Determine the [X, Y] coordinate at the center of the cell enclosing the given text.  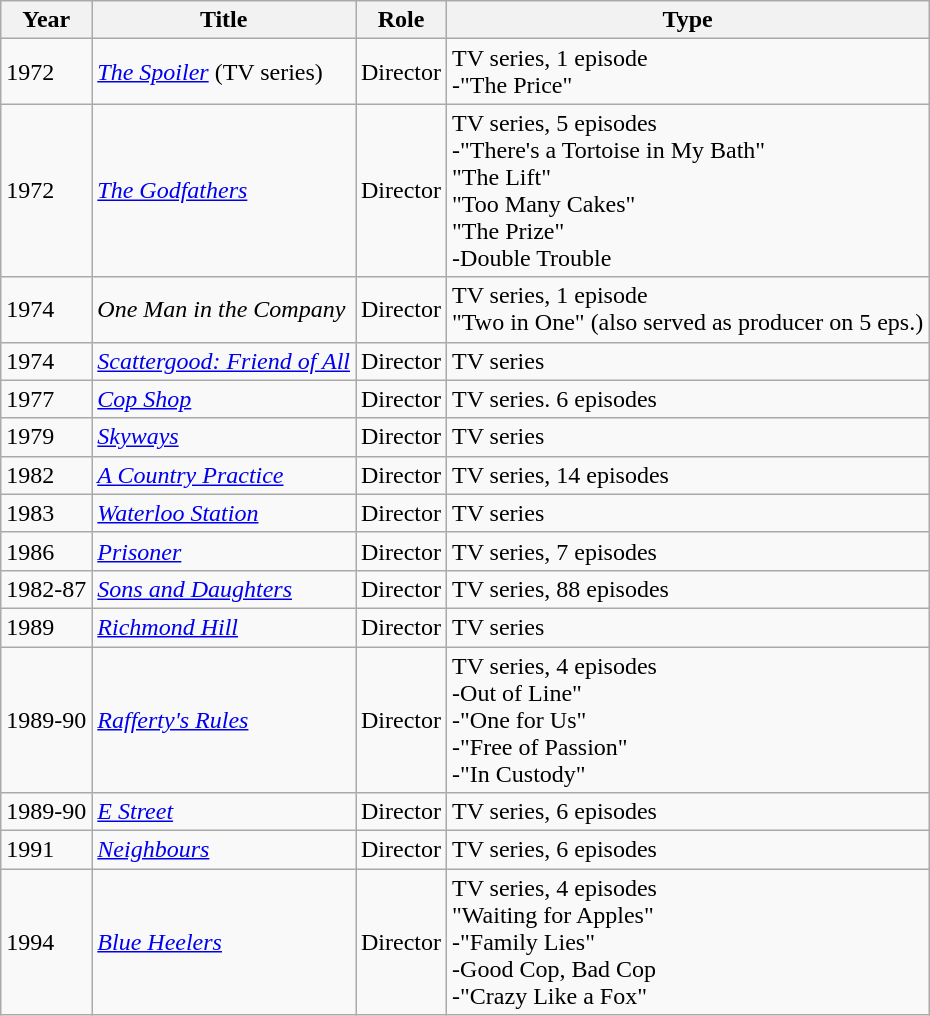
1983 [46, 513]
TV series, 7 episodes [688, 551]
TV series. 6 episodes [688, 399]
Sons and Daughters [224, 589]
TV series, 1 episode-"The Price" [688, 72]
Waterloo Station [224, 513]
Prisoner [224, 551]
TV series, 4 episodes-Out of Line"-"One for Us"-"Free of Passion"-"In Custody" [688, 719]
A Country Practice [224, 475]
The Spoiler (TV series) [224, 72]
The Godfathers [224, 190]
Scattergood: Friend of All [224, 361]
1982-87 [46, 589]
1986 [46, 551]
Year [46, 20]
TV series, 5 episodes-"There's a Tortoise in My Bath""The Lift""Too Many Cakes""The Prize"-Double Trouble [688, 190]
Title [224, 20]
E Street [224, 812]
1991 [46, 850]
TV series, 14 episodes [688, 475]
1977 [46, 399]
Skyways [224, 437]
Rafferty's Rules [224, 719]
One Man in the Company [224, 310]
1994 [46, 942]
Role [402, 20]
Type [688, 20]
TV series, 4 episodes"Waiting for Apples"-"Family Lies"-Good Cop, Bad Cop-"Crazy Like a Fox" [688, 942]
Cop Shop [224, 399]
Blue Heelers [224, 942]
Neighbours [224, 850]
1989 [46, 627]
TV series, 88 episodes [688, 589]
Richmond Hill [224, 627]
TV series, 1 episode"Two in One" (also served as producer on 5 eps.) [688, 310]
1982 [46, 475]
1979 [46, 437]
